For the text-containing cell, return its midpoint in (x, y) coordinate format. 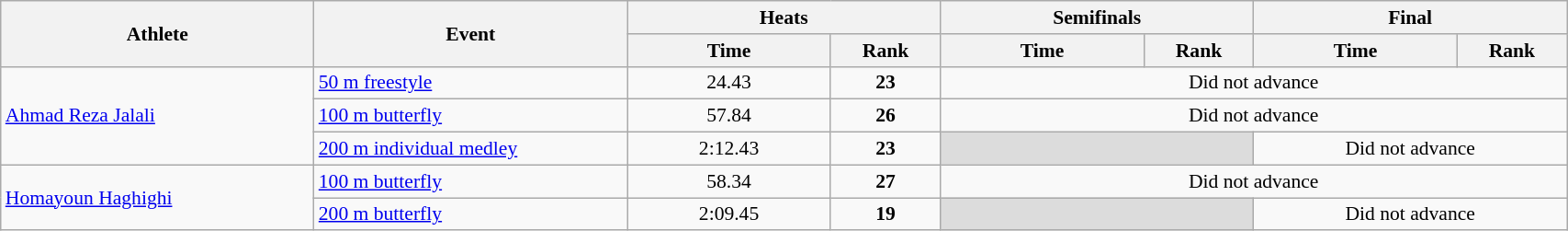
26 (886, 116)
50 m freestyle (470, 83)
2:12.43 (729, 149)
Event (470, 33)
57.84 (729, 116)
Final (1411, 17)
2:09.45 (729, 214)
Athlete (158, 33)
19 (886, 214)
Ahmad Reza Jalali (158, 116)
Homayoun Haghighi (158, 197)
200 m butterfly (470, 214)
27 (886, 181)
24.43 (729, 83)
58.34 (729, 181)
Semifinals (1097, 17)
200 m individual medley (470, 149)
Heats (784, 17)
